Scan for the cell matching the given text and deliver its (x, y) coordinate at center. 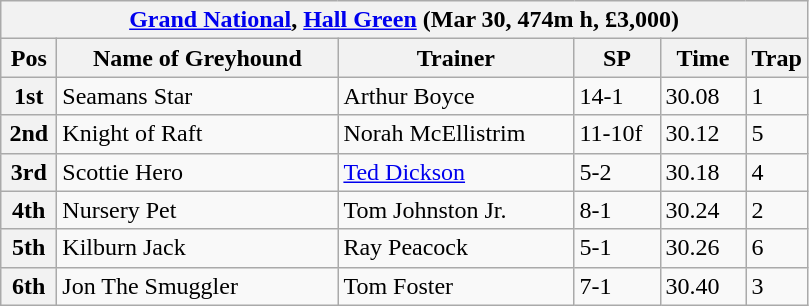
30.08 (703, 96)
5 (776, 134)
Time (703, 58)
Ray Peacock (456, 248)
4th (29, 210)
Knight of Raft (198, 134)
3rd (29, 172)
Trainer (456, 58)
1 (776, 96)
Nursery Pet (198, 210)
Trap (776, 58)
6 (776, 248)
14-1 (617, 96)
Jon The Smuggler (198, 286)
11-10f (617, 134)
4 (776, 172)
30.26 (703, 248)
7-1 (617, 286)
5-1 (617, 248)
30.12 (703, 134)
Pos (29, 58)
8-1 (617, 210)
2 (776, 210)
Norah McEllistrim (456, 134)
Ted Dickson (456, 172)
3 (776, 286)
Grand National, Hall Green (Mar 30, 474m h, £3,000) (404, 20)
30.40 (703, 286)
30.24 (703, 210)
5-2 (617, 172)
Name of Greyhound (198, 58)
6th (29, 286)
Kilburn Jack (198, 248)
5th (29, 248)
Seamans Star (198, 96)
SP (617, 58)
Tom Foster (456, 286)
2nd (29, 134)
Arthur Boyce (456, 96)
1st (29, 96)
30.18 (703, 172)
Tom Johnston Jr. (456, 210)
Scottie Hero (198, 172)
